Pinpoint the cell where the given text exists, returning its (x, y) midpoint coordinate. 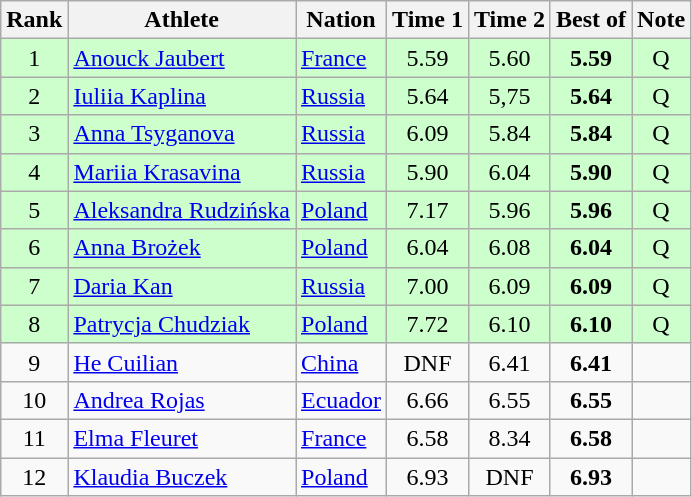
7 (34, 286)
4 (34, 172)
Daria Kan (182, 286)
8 (34, 324)
He Cuilian (182, 362)
Mariia Krasavina (182, 172)
6 (34, 248)
11 (34, 438)
7.17 (428, 210)
China (342, 362)
2 (34, 96)
Anna Tsyganova (182, 134)
Athlete (182, 20)
Patrycja Chudziak (182, 324)
1 (34, 58)
Time 2 (510, 20)
7.00 (428, 286)
Anna Brożek (182, 248)
5.60 (510, 58)
Time 1 (428, 20)
Rank (34, 20)
9 (34, 362)
10 (34, 400)
Elma Fleuret (182, 438)
7.72 (428, 324)
6.66 (428, 400)
8.34 (510, 438)
Anouck Jaubert (182, 58)
Nation (342, 20)
5 (34, 210)
Best of (590, 20)
Ecuador (342, 400)
Note (662, 20)
Iuliia Kaplina (182, 96)
12 (34, 477)
3 (34, 134)
Andrea Rojas (182, 400)
Aleksandra Rudzińska (182, 210)
Klaudia Buczek (182, 477)
5,75 (510, 96)
6.08 (510, 248)
